Output the [x, y] coordinate of the center of the cell containing the given text.  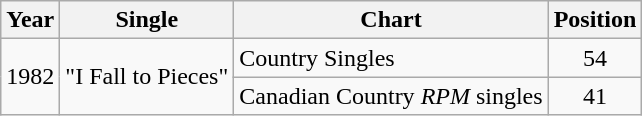
41 [595, 96]
Position [595, 20]
Chart [391, 20]
"I Fall to Pieces" [147, 77]
1982 [30, 77]
Single [147, 20]
Year [30, 20]
Country Singles [391, 58]
54 [595, 58]
Canadian Country RPM singles [391, 96]
